Locate the cell with the specified text and output its (X, Y) center coordinate. 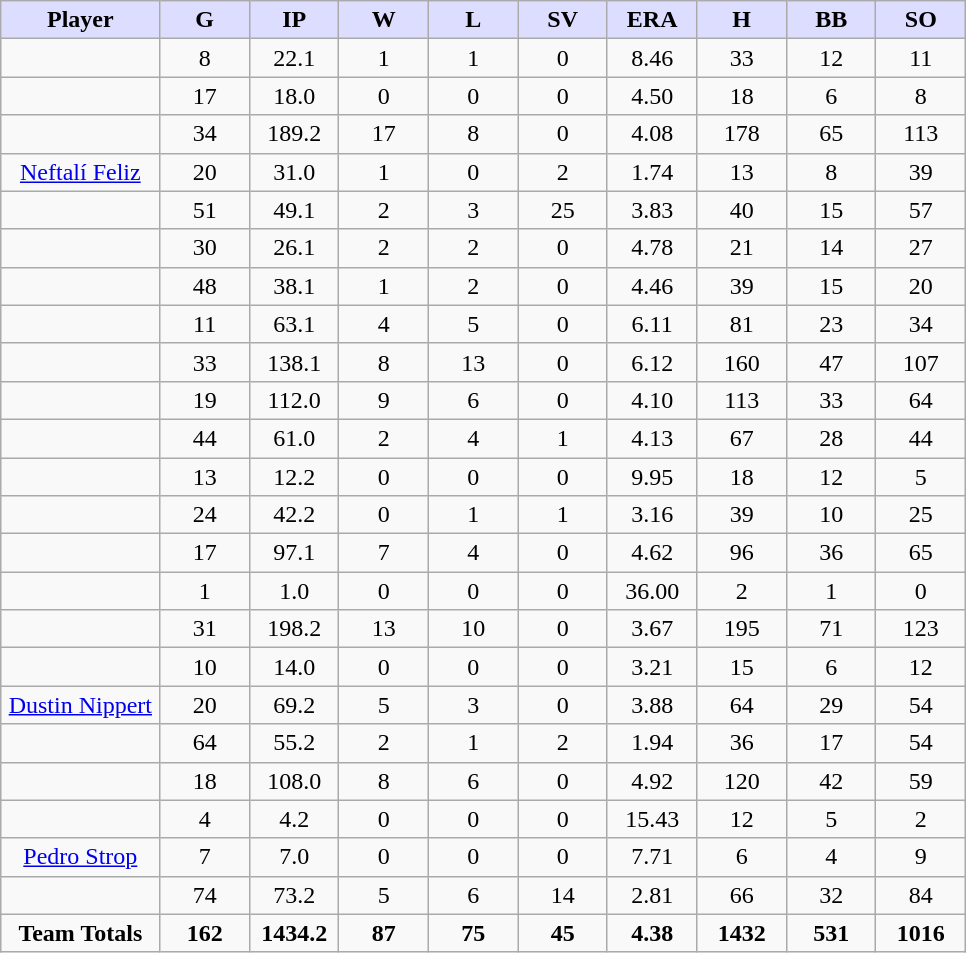
W (384, 20)
3.67 (652, 629)
51 (205, 210)
3.21 (652, 667)
SO (921, 20)
6.11 (652, 324)
14.0 (294, 667)
31 (205, 629)
L (473, 20)
18.0 (294, 96)
24 (205, 515)
531 (831, 933)
31.0 (294, 172)
9.95 (652, 477)
4.38 (652, 933)
1434.2 (294, 933)
162 (205, 933)
42.2 (294, 515)
3.16 (652, 515)
27 (921, 248)
32 (831, 895)
SV (563, 20)
7.0 (294, 857)
4.78 (652, 248)
84 (921, 895)
42 (831, 781)
63.1 (294, 324)
59 (921, 781)
1016 (921, 933)
12.2 (294, 477)
4.50 (652, 96)
4.10 (652, 400)
75 (473, 933)
4.92 (652, 781)
61.0 (294, 438)
23 (831, 324)
Team Totals (80, 933)
69.2 (294, 705)
Player (80, 20)
49.1 (294, 210)
138.1 (294, 362)
4.13 (652, 438)
3.88 (652, 705)
8.46 (652, 58)
4.2 (294, 819)
198.2 (294, 629)
97.1 (294, 553)
123 (921, 629)
38.1 (294, 286)
4.62 (652, 553)
21 (742, 248)
H (742, 20)
2.81 (652, 895)
30 (205, 248)
6.12 (652, 362)
1.74 (652, 172)
19 (205, 400)
ERA (652, 20)
1.94 (652, 743)
BB (831, 20)
67 (742, 438)
40 (742, 210)
47 (831, 362)
26.1 (294, 248)
29 (831, 705)
G (205, 20)
45 (563, 933)
36.00 (652, 591)
57 (921, 210)
87 (384, 933)
112.0 (294, 400)
1.0 (294, 591)
120 (742, 781)
Neftalí Feliz (80, 172)
107 (921, 362)
4.46 (652, 286)
3.83 (652, 210)
28 (831, 438)
195 (742, 629)
66 (742, 895)
4.08 (652, 134)
7.71 (652, 857)
Dustin Nippert (80, 705)
48 (205, 286)
96 (742, 553)
55.2 (294, 743)
1432 (742, 933)
178 (742, 134)
15.43 (652, 819)
108.0 (294, 781)
71 (831, 629)
81 (742, 324)
74 (205, 895)
189.2 (294, 134)
73.2 (294, 895)
Pedro Strop (80, 857)
160 (742, 362)
IP (294, 20)
22.1 (294, 58)
